Capture the cell that displays the provided text and extract its [x, y] central coordinate. 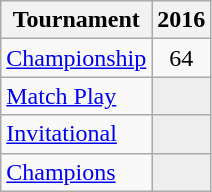
Tournament [76, 20]
Championship [76, 58]
Champions [76, 172]
64 [182, 58]
Invitational [76, 134]
2016 [182, 20]
Match Play [76, 96]
